Provide the [x, y] coordinate of the cell's center where the given text is located.  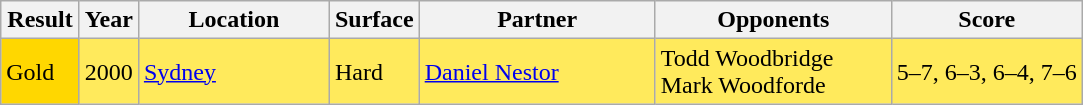
Gold [40, 72]
Year [108, 20]
Location [234, 20]
Hard [374, 72]
Surface [374, 20]
Todd Woodbridge Mark Woodforde [773, 72]
Partner [537, 20]
Opponents [773, 20]
Score [986, 20]
Sydney [234, 72]
5–7, 6–3, 6–4, 7–6 [986, 72]
2000 [108, 72]
Daniel Nestor [537, 72]
Result [40, 20]
